Extract the [X, Y] coordinate from the center of the cell holding the provided text.  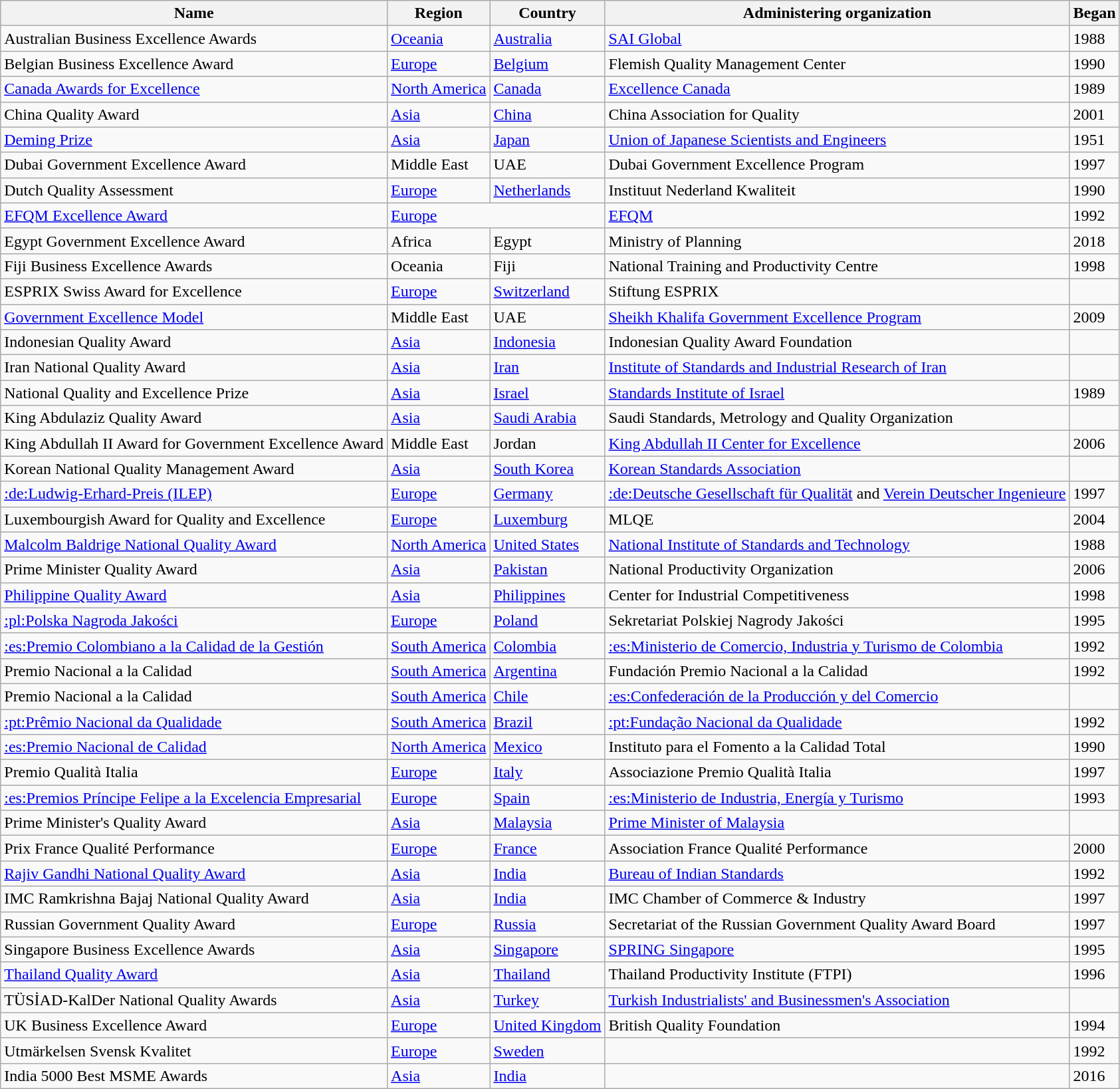
1996 [1094, 975]
1993 [1094, 798]
Japan [548, 140]
Fiji [548, 266]
Indonesia [548, 342]
Association France Qualité Performance [838, 848]
Country [548, 13]
Jordan [548, 443]
Dubai Government Excellence Program [838, 165]
Turkey [548, 1000]
National Quality and Excellence Prize [194, 393]
SAI Global [838, 39]
Began [1094, 13]
1951 [1094, 140]
United Kingdom [548, 1025]
EFQM [838, 215]
UK Business Excellence Award [194, 1025]
IMC Ramkrishna Bajaj National Quality Award [194, 899]
Rajiv Gandhi National Quality Award [194, 874]
India 5000 Best MSME Awards [194, 1076]
Administering organization [838, 13]
King Abdulaziz Quality Award [194, 418]
Belgium [548, 64]
Switzerland [548, 291]
Australian Business Excellence Awards [194, 39]
Thailand Productivity Institute (FTPI) [838, 975]
Fiji Business Excellence Awards [194, 266]
Union of Japanese Scientists and Engineers [838, 140]
:es:Ministerio de Comercio, Industria y Turismo de Colombia [838, 646]
Excellence Canada [838, 89]
Ministry of Planning [838, 241]
Name [194, 13]
Saudi Standards, Metrology and Quality Organization [838, 418]
IMC Chamber of Commerce & Industry [838, 899]
:pt:Fundação Nacional da Qualidade [838, 721]
Turkish Industrialists' and Businessmen's Association [838, 1000]
Korean National Quality Management Award [194, 469]
Sekretariat Polskiej Nagrody Jakości [838, 620]
Instituto para el Fomento a la Calidad Total [838, 747]
King Abdullah II Center for Excellence [838, 443]
:pt:Prêmio Nacional da Qualidade [194, 721]
Italy [548, 773]
Stiftung ESPRIX [838, 291]
Prix France Qualité Performance [194, 848]
Premio Qualità Italia [194, 773]
Thailand Quality Award [194, 975]
Egypt Government Excellence Award [194, 241]
Pakistan [548, 570]
2016 [1094, 1076]
Luxemburg [548, 519]
Associazione Premio Qualità Italia [838, 773]
Philippines [548, 595]
Deming Prize [194, 140]
Iran [548, 368]
Philippine Quality Award [194, 595]
SPRING Singapore [838, 949]
China Quality Award [194, 114]
Center for Industrial Competitiveness [838, 595]
Fundación Premio Nacional a la Calidad [838, 671]
EFQM Excellence Award [194, 215]
Russian Government Quality Award [194, 924]
British Quality Foundation [838, 1025]
2004 [1094, 519]
Dutch Quality Assessment [194, 190]
Poland [548, 620]
Indonesian Quality Award [194, 342]
Netherlands [548, 190]
:es:Confederación de la Producción y del Comercio [838, 696]
Prime Minister of Malaysia [838, 823]
National Productivity Organization [838, 570]
Thailand [548, 975]
Luxembourgish Award for Quality and Excellence [194, 519]
King Abdullah II Award for Government Excellence Award [194, 443]
2001 [1094, 114]
United States [548, 544]
Region [439, 13]
Sheikh Khalifa Government Excellence Program [838, 317]
China Association for Quality [838, 114]
South Korea [548, 469]
Spain [548, 798]
Secretariat of the Russian Government Quality Award Board [838, 924]
Australia [548, 39]
France [548, 848]
National Institute of Standards and Technology [838, 544]
Malcolm Baldrige National Quality Award [194, 544]
MLQE [838, 519]
Chile [548, 696]
Sweden [548, 1050]
Indonesian Quality Award Foundation [838, 342]
Africa [439, 241]
Colombia [548, 646]
2000 [1094, 848]
Bureau of Indian Standards [838, 874]
Standards Institute of Israel [838, 393]
ESPRIX Swiss Award for Excellence [194, 291]
Iran National Quality Award [194, 368]
:es:Premios Príncipe Felipe a la Excelencia Empresarial [194, 798]
Prime Minister Quality Award [194, 570]
2009 [1094, 317]
Canada [548, 89]
Belgian Business Excellence Award [194, 64]
Korean Standards Association [838, 469]
Instituut Nederland Kwaliteit [838, 190]
Germany [548, 494]
Argentina [548, 671]
Russia [548, 924]
Egypt [548, 241]
National Training and Productivity Centre [838, 266]
:de:Deutsche Gesellschaft für Qualität and Verein Deutscher Ingenieure [838, 494]
China [548, 114]
1994 [1094, 1025]
Mexico [548, 747]
Saudi Arabia [548, 418]
Institute of Standards and Industrial Research of Iran [838, 368]
:pl:Polska Nagroda Jakości [194, 620]
Singapore [548, 949]
TÜSİAD-KalDer National Quality Awards [194, 1000]
Singapore Business Excellence Awards [194, 949]
:es:Premio Nacional de Calidad [194, 747]
Malaysia [548, 823]
:de:Ludwig-Erhard-Preis (ILEP) [194, 494]
Utmärkelsen Svensk Kvalitet [194, 1050]
Flemish Quality Management Center [838, 64]
Dubai Government Excellence Award [194, 165]
Prime Minister's Quality Award [194, 823]
:es:Ministerio de Industria, Energía y Turismo [838, 798]
Israel [548, 393]
2018 [1094, 241]
Brazil [548, 721]
Canada Awards for Excellence [194, 89]
Government Excellence Model [194, 317]
:es:Premio Colombiano a la Calidad de la Gestión [194, 646]
